Pinpoint the cell where the given text exists, returning its [x, y] midpoint coordinate. 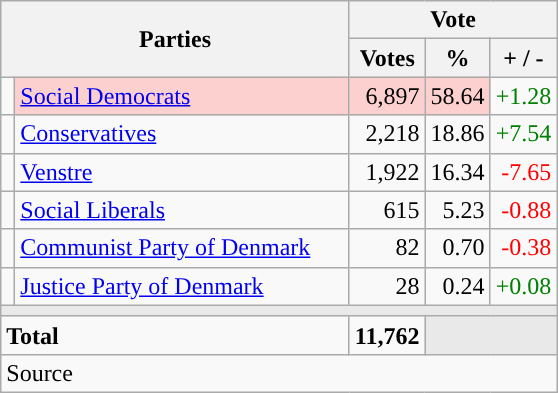
Source [279, 373]
0.24 [458, 286]
Social Liberals [182, 210]
11,762 [387, 335]
28 [387, 286]
18.86 [458, 134]
Total [176, 335]
+1.28 [524, 96]
5.23 [458, 210]
-7.65 [524, 172]
Vote [452, 20]
16.34 [458, 172]
0.70 [458, 248]
6,897 [387, 96]
% [458, 58]
Parties [176, 39]
Social Democrats [182, 96]
Conservatives [182, 134]
Votes [387, 58]
+7.54 [524, 134]
+0.08 [524, 286]
1,922 [387, 172]
-0.38 [524, 248]
2,218 [387, 134]
+ / - [524, 58]
Venstre [182, 172]
615 [387, 210]
-0.88 [524, 210]
Justice Party of Denmark [182, 286]
Communist Party of Denmark [182, 248]
58.64 [458, 96]
82 [387, 248]
